Output the [X, Y] coordinate of the center of the cell containing the given text.  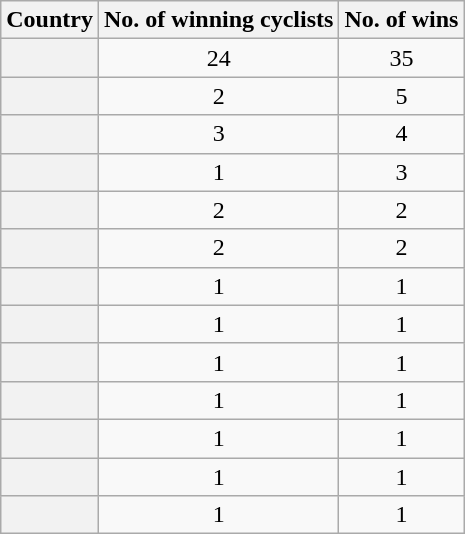
4 [402, 134]
24 [218, 58]
35 [402, 58]
Country [50, 20]
No. of winning cyclists [218, 20]
5 [402, 96]
No. of wins [402, 20]
